Scan for the cell matching the given text and deliver its [x, y] coordinate at center. 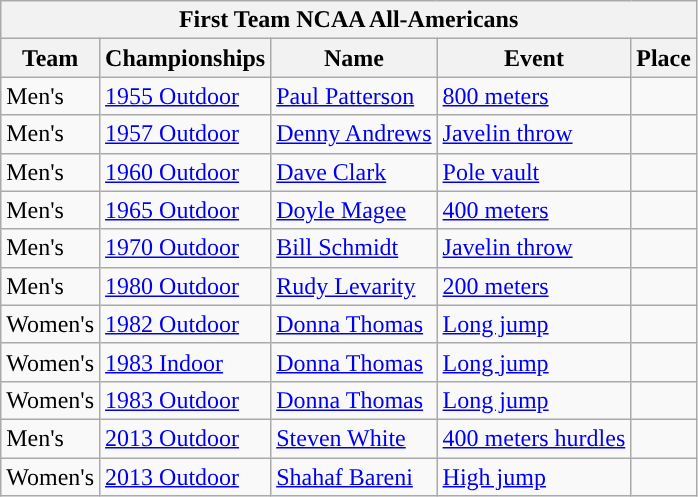
Paul Patterson [354, 96]
Dave Clark [354, 172]
1970 Outdoor [186, 248]
200 meters [534, 286]
Steven White [354, 438]
High jump [534, 477]
Championships [186, 58]
1965 Outdoor [186, 210]
1955 Outdoor [186, 96]
Shahaf Bareni [354, 477]
400 meters hurdles [534, 438]
1982 Outdoor [186, 324]
First Team NCAA All-Americans [349, 20]
400 meters [534, 210]
1983 Outdoor [186, 400]
1983 Indoor [186, 362]
Pole vault [534, 172]
Denny Andrews [354, 134]
Team [50, 58]
800 meters [534, 96]
1957 Outdoor [186, 134]
1960 Outdoor [186, 172]
Rudy Levarity [354, 286]
Name [354, 58]
Event [534, 58]
Doyle Magee [354, 210]
1980 Outdoor [186, 286]
Place [664, 58]
Bill Schmidt [354, 248]
